Find where the given text appears and provide that cell's center as [x, y] coordinate. 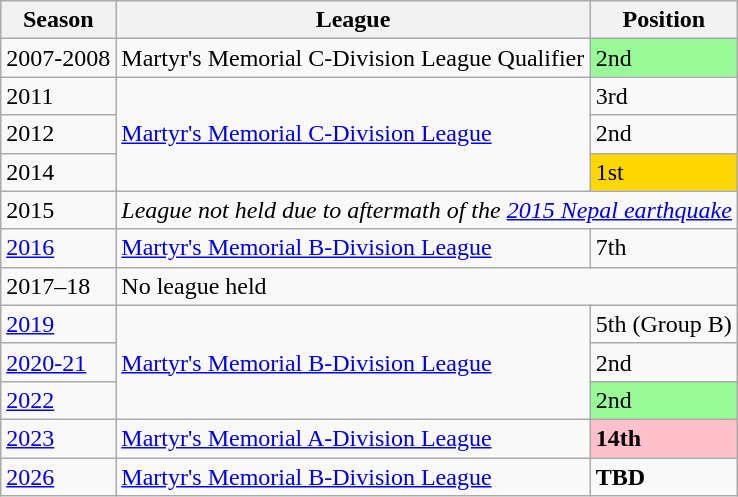
5th (Group B) [664, 324]
League not held due to aftermath of the 2015 Nepal earthquake [427, 210]
TBD [664, 477]
2016 [58, 248]
2011 [58, 96]
League [353, 20]
2014 [58, 172]
No league held [427, 286]
Position [664, 20]
2026 [58, 477]
2019 [58, 324]
2023 [58, 438]
Season [58, 20]
Martyr's Memorial C-Division League [353, 134]
2020-21 [58, 362]
Martyr's Memorial C-Division League Qualifier [353, 58]
3rd [664, 96]
2022 [58, 400]
2012 [58, 134]
7th [664, 248]
2015 [58, 210]
1st [664, 172]
2007-2008 [58, 58]
14th [664, 438]
Martyr's Memorial A-Division League [353, 438]
2017–18 [58, 286]
